Detect which cell encompasses the target text, then output its [x, y] center coordinate. 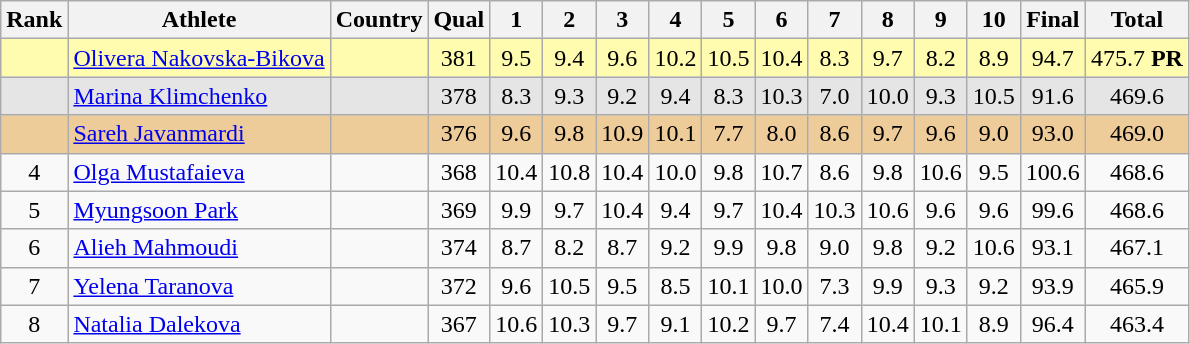
Sareh Javanmardi [199, 134]
93.0 [1052, 134]
Yelena Taranova [199, 286]
7.7 [728, 134]
8.5 [676, 286]
91.6 [1052, 96]
368 [459, 172]
7.3 [834, 286]
Final [1052, 20]
8.0 [782, 134]
7.4 [834, 324]
469.6 [1136, 96]
Athlete [199, 20]
10.9 [622, 134]
9 [940, 20]
Marina Klimchenko [199, 96]
Olivera Nakovska-Bikova [199, 58]
Myungsoon Park [199, 210]
100.6 [1052, 172]
Country [379, 20]
9.1 [676, 324]
467.1 [1136, 248]
Qual [459, 20]
10.8 [570, 172]
381 [459, 58]
475.7 PR [1136, 58]
Olga Mustafaieva [199, 172]
93.9 [1052, 286]
469.0 [1136, 134]
10.7 [782, 172]
1 [516, 20]
Rank [34, 20]
372 [459, 286]
Total [1136, 20]
369 [459, 210]
3 [622, 20]
Alieh Mahmoudi [199, 248]
94.7 [1052, 58]
367 [459, 324]
93.1 [1052, 248]
463.4 [1136, 324]
99.6 [1052, 210]
374 [459, 248]
96.4 [1052, 324]
7.0 [834, 96]
10 [994, 20]
Natalia Dalekova [199, 324]
376 [459, 134]
378 [459, 96]
465.9 [1136, 286]
2 [570, 20]
